Output the (X, Y) coordinate of the center of the cell containing the given text.  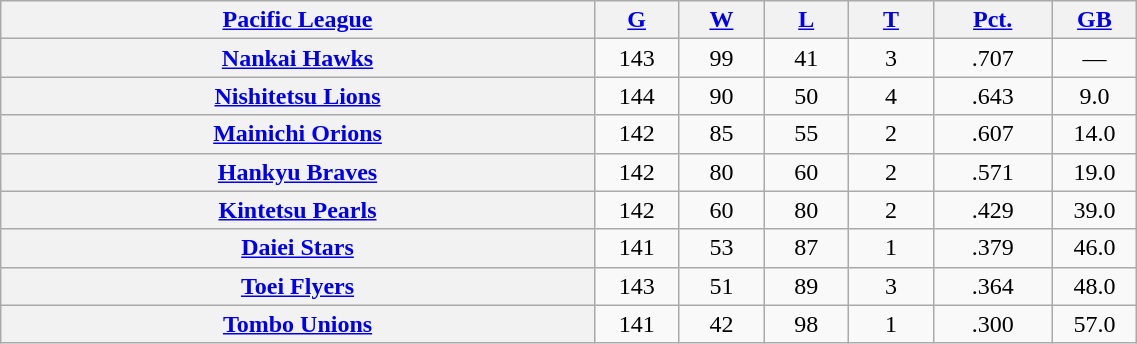
90 (722, 96)
48.0 (1094, 286)
.643 (992, 96)
L (806, 20)
Nishitetsu Lions (298, 96)
19.0 (1094, 172)
.429 (992, 210)
.571 (992, 172)
41 (806, 58)
46.0 (1094, 248)
14.0 (1094, 134)
51 (722, 286)
GB (1094, 20)
Daiei Stars (298, 248)
4 (892, 96)
W (722, 20)
— (1094, 58)
99 (722, 58)
53 (722, 248)
.607 (992, 134)
Pacific League (298, 20)
42 (722, 324)
98 (806, 324)
.364 (992, 286)
.707 (992, 58)
89 (806, 286)
T (892, 20)
Mainichi Orions (298, 134)
Hankyu Braves (298, 172)
Pct. (992, 20)
Nankai Hawks (298, 58)
Tombo Unions (298, 324)
85 (722, 134)
39.0 (1094, 210)
57.0 (1094, 324)
G (636, 20)
.300 (992, 324)
50 (806, 96)
144 (636, 96)
55 (806, 134)
Kintetsu Pearls (298, 210)
9.0 (1094, 96)
Toei Flyers (298, 286)
87 (806, 248)
.379 (992, 248)
